Determine the (X, Y) coordinate at the center of the cell enclosing the given text.  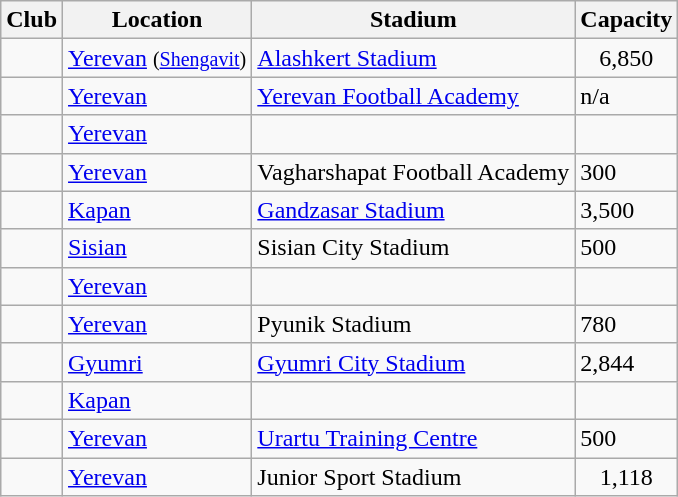
n/a (626, 96)
Stadium (414, 20)
Sisian (158, 248)
Gyumri (158, 362)
Capacity (626, 20)
Alashkert Stadium (414, 58)
Gandzasar Stadium (414, 210)
Yerevan (Shengavit) (158, 58)
Sisian City Stadium (414, 248)
300 (626, 172)
1,118 (626, 477)
2,844 (626, 362)
Pyunik Stadium (414, 324)
Urartu Training Centre (414, 438)
Junior Sport Stadium (414, 477)
Club (32, 20)
Gyumri City Stadium (414, 362)
Yerevan Football Academy (414, 96)
780 (626, 324)
6,850 (626, 58)
3,500 (626, 210)
Vagharshapat Football Academy (414, 172)
Location (158, 20)
